Detect which cell encompasses the target text, then output its [X, Y] center coordinate. 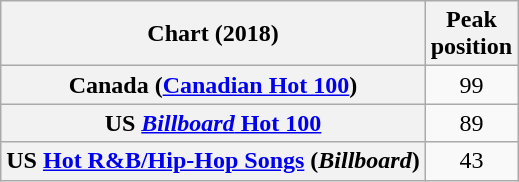
US Hot R&B/Hip-Hop Songs (Billboard) [213, 161]
US Billboard Hot 100 [213, 123]
99 [471, 85]
Peakposition [471, 34]
43 [471, 161]
Canada (Canadian Hot 100) [213, 85]
89 [471, 123]
Chart (2018) [213, 34]
